Scan for the cell matching the given text and deliver its (x, y) coordinate at center. 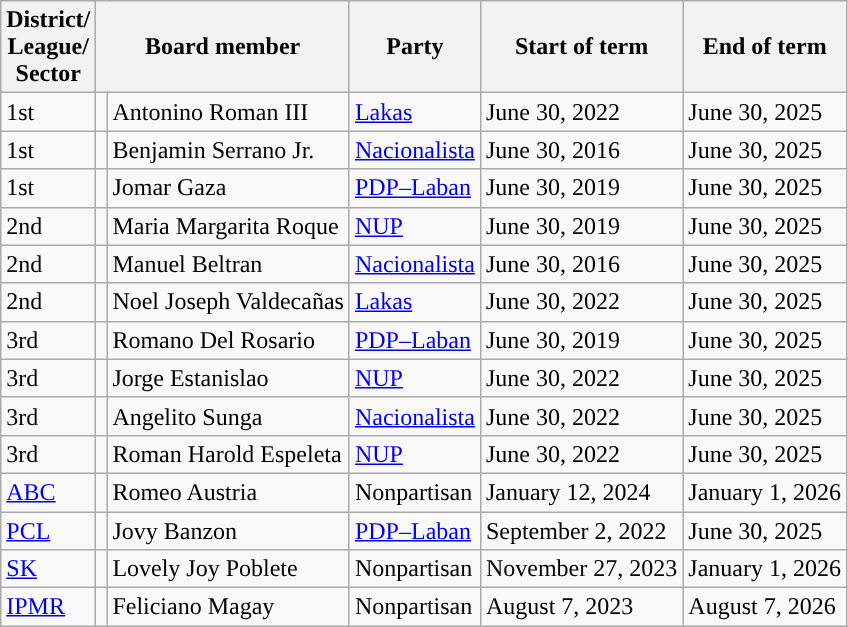
Roman Harold Espeleta (228, 454)
November 27, 2023 (581, 569)
IPMR (48, 607)
Maria Margarita Roque (228, 226)
January 12, 2024 (581, 492)
Romeo Austria (228, 492)
August 7, 2026 (765, 607)
Start of term (581, 47)
Angelito Sunga (228, 416)
Noel Joseph Valdecañas (228, 302)
Manuel Beltran (228, 264)
Benjamin Serrano Jr. (228, 150)
SK (48, 569)
Board member (223, 47)
PCL (48, 531)
September 2, 2022 (581, 531)
Antonino Roman III (228, 112)
Party (414, 47)
Lovely Joy Poblete (228, 569)
Romano Del Rosario (228, 340)
End of term (765, 47)
Jorge Estanislao (228, 378)
ABC (48, 492)
Jomar Gaza (228, 188)
August 7, 2023 (581, 607)
Feliciano Magay (228, 607)
Jovy Banzon (228, 531)
District/League/Sector (48, 47)
